Return the (X, Y) coordinate for the center point of the cell that contains the specified text.  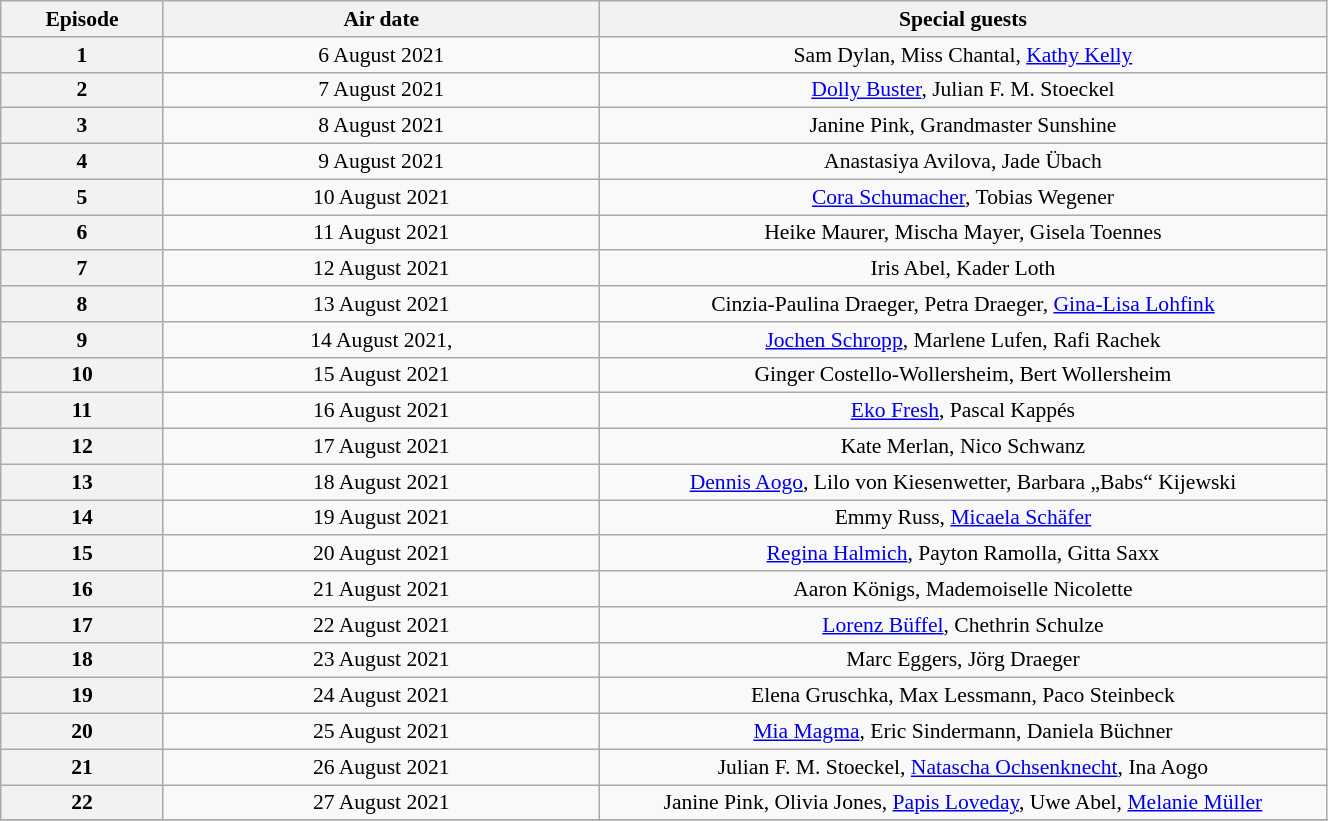
7 (82, 269)
12 August 2021 (381, 269)
Ginger Costello-Wollersheim, Bert Wollersheim (962, 375)
17 August 2021 (381, 447)
1 (82, 55)
23 August 2021 (381, 660)
26 August 2021 (381, 767)
Janine Pink, Olivia Jones, Papis Loveday, Uwe Abel, Melanie Müller (962, 803)
Dolly Buster, Julian F. M. Stoeckel (962, 90)
21 August 2021 (381, 589)
Cora Schumacher, Tobias Wegener (962, 197)
Cinzia-Paulina Draeger, Petra Draeger, Gina-Lisa Lohfink (962, 304)
6 (82, 233)
15 (82, 554)
9 (82, 340)
Elena Gruschka, Max Lessmann, Paco Steinbeck (962, 696)
8 (82, 304)
21 (82, 767)
10 August 2021 (381, 197)
4 (82, 162)
Aaron Königs, Mademoiselle Nicolette (962, 589)
8 August 2021 (381, 126)
16 August 2021 (381, 411)
Eko Fresh, Pascal Kappés (962, 411)
12 (82, 447)
Air date (381, 19)
19 (82, 696)
Lorenz Büffel, Chethrin Schulze (962, 625)
5 (82, 197)
13 (82, 482)
Dennis Aogo, Lilo von Kiesenwetter, Barbara „Babs“ Kijewski (962, 482)
14 (82, 518)
19 August 2021 (381, 518)
11 (82, 411)
18 (82, 660)
25 August 2021 (381, 732)
Mia Magma, Eric Sindermann, Daniela Büchner (962, 732)
Jochen Schropp, Marlene Lufen, Rafi Rachek (962, 340)
Emmy Russ, Micaela Schäfer (962, 518)
22 (82, 803)
20 (82, 732)
16 (82, 589)
27 August 2021 (381, 803)
24 August 2021 (381, 696)
13 August 2021 (381, 304)
15 August 2021 (381, 375)
Episode (82, 19)
6 August 2021 (381, 55)
10 (82, 375)
11 August 2021 (381, 233)
Janine Pink, Grandmaster Sunshine (962, 126)
17 (82, 625)
Marc Eggers, Jörg Draeger (962, 660)
3 (82, 126)
22 August 2021 (381, 625)
Julian F. M. Stoeckel, Natascha Ochsenknecht, Ina Aogo (962, 767)
18 August 2021 (381, 482)
20 August 2021 (381, 554)
Regina Halmich, Payton Ramolla, Gitta Saxx (962, 554)
7 August 2021 (381, 90)
2 (82, 90)
Iris Abel, Kader Loth (962, 269)
Kate Merlan, Nico Schwanz (962, 447)
Special guests (962, 19)
Sam Dylan, Miss Chantal, Kathy Kelly (962, 55)
14 August 2021, (381, 340)
Heike Maurer, Mischa Mayer, Gisela Toennes (962, 233)
Anastasiya Avilova, Jade Übach (962, 162)
9 August 2021 (381, 162)
